For the text-containing cell, return its midpoint in [X, Y] coordinate format. 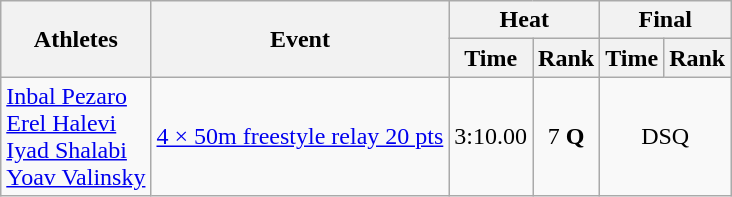
Event [300, 39]
Inbal PezaroErel HaleviIyad ShalabiYoav Valinsky [76, 136]
4 × 50m freestyle relay 20 pts [300, 136]
3:10.00 [491, 136]
DSQ [666, 136]
Athletes [76, 39]
Heat [524, 20]
7 Q [566, 136]
Final [666, 20]
